Find where the given text appears and provide that cell's center as [x, y] coordinate. 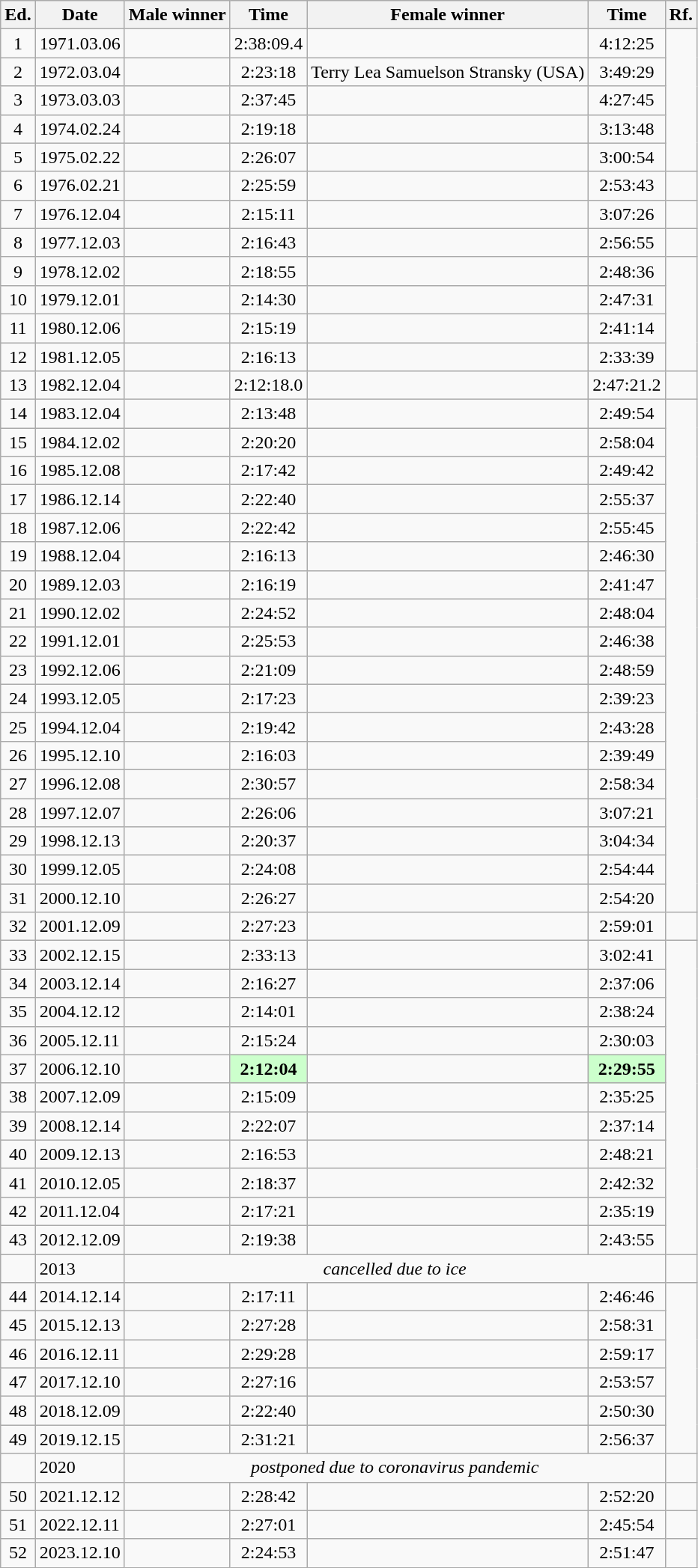
16 [18, 471]
7 [18, 214]
2:26:27 [268, 898]
2:12:04 [268, 1069]
2023.12.10 [79, 1553]
2022.12.11 [79, 1525]
2:43:28 [627, 727]
2:16:19 [268, 585]
2:19:42 [268, 727]
2012.12.09 [79, 1239]
51 [18, 1525]
2:48:04 [627, 613]
24 [18, 698]
2003.12.14 [79, 983]
2:18:55 [268, 271]
2:37:14 [627, 1126]
1977.12.03 [79, 242]
1988.12.04 [79, 556]
2:27:16 [268, 1382]
2:27:01 [268, 1525]
2:38:09.4 [268, 43]
1984.12.02 [79, 442]
2:26:06 [268, 812]
49 [18, 1439]
2:22:42 [268, 528]
1998.12.13 [79, 841]
2:33:13 [268, 955]
2:26:07 [268, 157]
1975.02.22 [79, 157]
2:25:53 [268, 641]
2:14:01 [268, 1012]
1976.12.04 [79, 214]
1992.12.06 [79, 670]
31 [18, 898]
20 [18, 585]
1995.12.10 [79, 755]
2:35:19 [627, 1211]
3:49:29 [627, 72]
6 [18, 186]
2:31:21 [268, 1439]
2021.12.12 [79, 1496]
1974.02.24 [79, 129]
2016.12.11 [79, 1354]
2:48:59 [627, 670]
3:07:21 [627, 812]
4 [18, 129]
2:20:37 [268, 841]
2007.12.09 [79, 1097]
2015.12.13 [79, 1326]
2:56:37 [627, 1439]
2:16:27 [268, 983]
11 [18, 328]
2:55:45 [627, 528]
2:49:54 [627, 414]
2:41:47 [627, 585]
2005.12.11 [79, 1040]
2:19:18 [268, 129]
21 [18, 613]
3:07:26 [627, 214]
38 [18, 1097]
2:46:38 [627, 641]
28 [18, 812]
4:12:25 [627, 43]
2008.12.14 [79, 1126]
47 [18, 1382]
2:58:04 [627, 442]
2:16:03 [268, 755]
2:15:24 [268, 1040]
33 [18, 955]
2:45:54 [627, 1525]
3:13:48 [627, 129]
2:54:44 [627, 870]
46 [18, 1354]
4:27:45 [627, 100]
2:56:55 [627, 242]
2:53:43 [627, 186]
2:15:11 [268, 214]
9 [18, 271]
48 [18, 1411]
1979.12.01 [79, 299]
postponed due to coronavirus pandemic [395, 1468]
18 [18, 528]
52 [18, 1553]
1997.12.07 [79, 812]
2:30:57 [268, 784]
2:17:23 [268, 698]
2:28:42 [268, 1496]
2006.12.10 [79, 1069]
43 [18, 1239]
2:39:23 [627, 698]
26 [18, 755]
2:30:03 [627, 1040]
2019.12.15 [79, 1439]
2:55:37 [627, 499]
2:15:19 [268, 328]
2:29:55 [627, 1069]
2:42:32 [627, 1183]
1981.12.05 [79, 357]
2:38:24 [627, 1012]
1982.12.04 [79, 385]
1996.12.08 [79, 784]
2:37:06 [627, 983]
13 [18, 385]
1 [18, 43]
2:16:43 [268, 242]
2:47:31 [627, 299]
36 [18, 1040]
8 [18, 242]
41 [18, 1183]
29 [18, 841]
45 [18, 1326]
2:52:20 [627, 1496]
34 [18, 983]
1978.12.02 [79, 271]
42 [18, 1211]
cancelled due to ice [395, 1269]
17 [18, 499]
39 [18, 1126]
2:46:46 [627, 1297]
1985.12.08 [79, 471]
2000.12.10 [79, 898]
2018.12.09 [79, 1411]
2:20:20 [268, 442]
1983.12.04 [79, 414]
2:48:21 [627, 1154]
2004.12.12 [79, 1012]
2:43:55 [627, 1239]
2:17:11 [268, 1297]
2:13:48 [268, 414]
30 [18, 870]
3 [18, 100]
22 [18, 641]
23 [18, 670]
5 [18, 157]
25 [18, 727]
2:39:49 [627, 755]
Female winner [448, 15]
40 [18, 1154]
2017.12.10 [79, 1382]
2:17:42 [268, 471]
1976.02.21 [79, 186]
Rf. [681, 15]
2:15:09 [268, 1097]
Male winner [177, 15]
1987.12.06 [79, 528]
3:02:41 [627, 955]
1993.12.05 [79, 698]
2:47:21.2 [627, 385]
1973.03.03 [79, 100]
2:59:17 [627, 1354]
2:46:30 [627, 556]
1990.12.02 [79, 613]
2:23:18 [268, 72]
1994.12.04 [79, 727]
2:49:42 [627, 471]
Date [79, 15]
1980.12.06 [79, 328]
2:17:21 [268, 1211]
2020 [79, 1468]
2:58:34 [627, 784]
2010.12.05 [79, 1183]
2:50:30 [627, 1411]
37 [18, 1069]
2009.12.13 [79, 1154]
Terry Lea Samuelson Stransky (USA) [448, 72]
2:19:38 [268, 1239]
2001.12.09 [79, 927]
2:22:07 [268, 1126]
15 [18, 442]
1972.03.04 [79, 72]
2:48:36 [627, 271]
2:25:59 [268, 186]
2:35:25 [627, 1097]
2:21:09 [268, 670]
14 [18, 414]
1986.12.14 [79, 499]
50 [18, 1496]
2:24:52 [268, 613]
1989.12.03 [79, 585]
27 [18, 784]
2:14:30 [268, 299]
2 [18, 72]
2011.12.04 [79, 1211]
35 [18, 1012]
2:12:18.0 [268, 385]
2:24:53 [268, 1553]
2:41:14 [627, 328]
2:54:20 [627, 898]
2:27:28 [268, 1326]
2:18:37 [268, 1183]
12 [18, 357]
2:27:23 [268, 927]
2:37:45 [268, 100]
1971.03.06 [79, 43]
Ed. [18, 15]
2:53:57 [627, 1382]
2:24:08 [268, 870]
32 [18, 927]
3:00:54 [627, 157]
2:59:01 [627, 927]
2:58:31 [627, 1326]
2013 [79, 1269]
19 [18, 556]
2:51:47 [627, 1553]
1991.12.01 [79, 641]
2:29:28 [268, 1354]
2:33:39 [627, 357]
2:16:53 [268, 1154]
2002.12.15 [79, 955]
2014.12.14 [79, 1297]
1999.12.05 [79, 870]
10 [18, 299]
44 [18, 1297]
3:04:34 [627, 841]
